For the text-containing cell, return its midpoint in (X, Y) coordinate format. 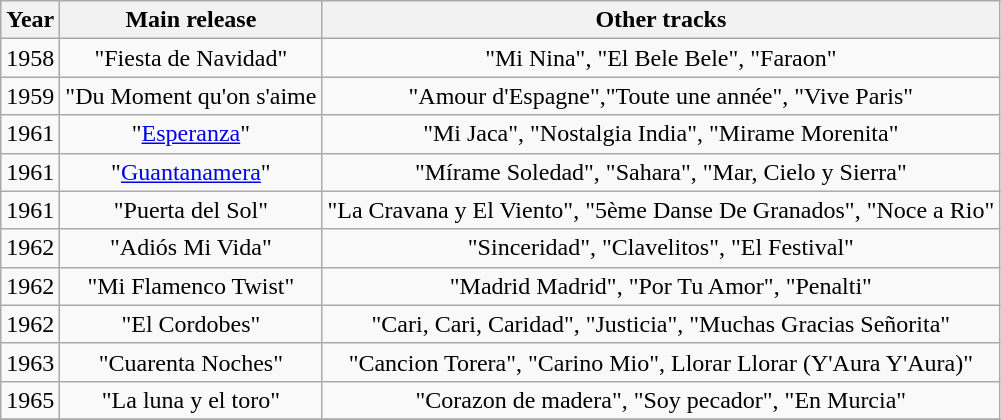
"La luna y el toro" (191, 400)
Year (30, 20)
"Puerta del Sol" (191, 210)
"Guantanamera" (191, 172)
"Amour d'Espagne","Toute une année", "Vive Paris" (661, 96)
1959 (30, 96)
1958 (30, 58)
"Cancion Torera", "Carino Mio", Llorar Llorar (Y'Aura Y'Aura)" (661, 362)
"Mi Flamenco Twist" (191, 286)
1965 (30, 400)
"Sinceridad", "Clavelitos", "El Festival" (661, 248)
"Fiesta de Navidad" (191, 58)
"Cari, Cari, Caridad", "Justicia", "Muchas Gracias Señorita" (661, 324)
"Adiós Mi Vida" (191, 248)
"La Cravana y El Viento", "5ème Danse De Granados", "Noce a Rio" (661, 210)
"Du Moment qu'on s'aime (191, 96)
"El Cordobes" (191, 324)
"Cuarenta Noches" (191, 362)
Main release (191, 20)
"Corazon de madera", "Soy pecador", "En Murcia" (661, 400)
Other tracks (661, 20)
1963 (30, 362)
"Esperanza" (191, 134)
"Mi Nina", "El Bele Bele", "Faraon" (661, 58)
"Mi Jaca", "Nostalgia India", "Mirame Morenita" (661, 134)
"Madrid Madrid", "Por Tu Amor", "Penalti" (661, 286)
"Mírame Soledad", "Sahara", "Mar, Cielo y Sierra" (661, 172)
